Identify which cell holds the provided text, then report its (X, Y) central coordinate. 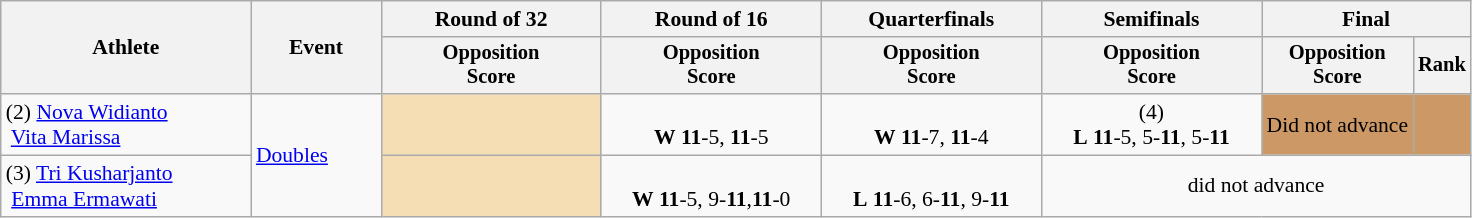
Round of 16 (711, 19)
W 11-5, 11-5 (711, 124)
W 11-7, 11-4 (931, 124)
Doubles (316, 155)
Event (316, 48)
(3) Tri Kusharjanto Emma Ermawati (126, 186)
(2) Nova Widianto Vita Marissa (126, 124)
Rank (1442, 66)
Semifinals (1151, 19)
L 11-6, 6-11, 9-11 (931, 186)
Did not advance (1338, 124)
Quarterfinals (931, 19)
Round of 32 (491, 19)
Athlete (126, 48)
(4) L 11-5, 5-11, 5-11 (1151, 124)
did not advance (1256, 186)
Final (1366, 19)
W 11-5, 9-11,11-0 (711, 186)
